Capture the cell that displays the provided text and extract its (X, Y) central coordinate. 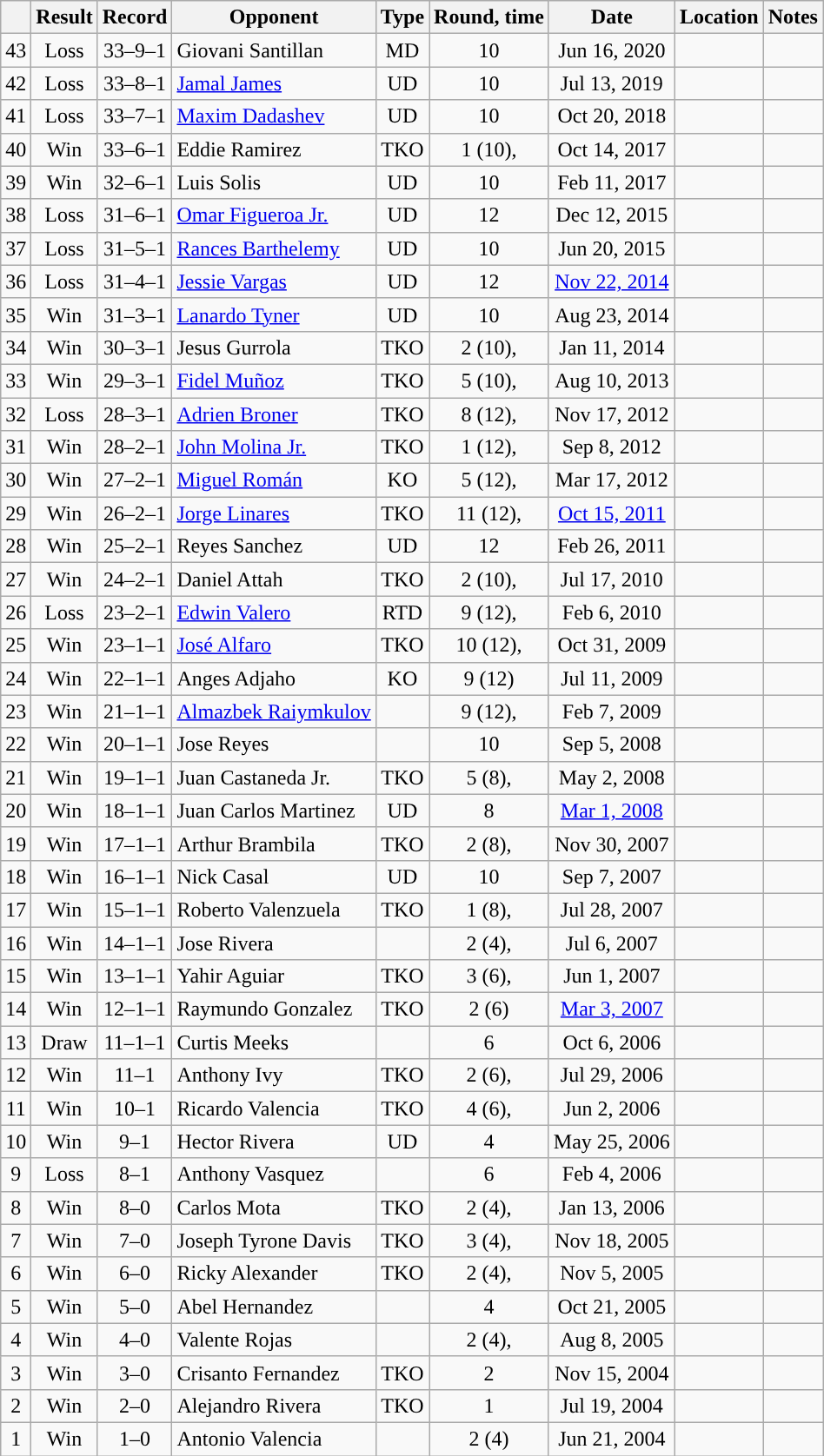
33–8–1 (135, 83)
Dec 12, 2015 (612, 215)
2 (8), (489, 844)
7 (16, 1241)
2 (4) (489, 1439)
31–5–1 (135, 248)
1 (10), (489, 149)
Type (402, 17)
20 (16, 811)
Maxim Dadashev (274, 116)
30–3–1 (135, 347)
38 (16, 215)
29 (16, 513)
4 (6), (489, 1109)
Joseph Tyrone Davis (274, 1241)
9 (16, 1175)
23–1–1 (135, 645)
Anthony Vasquez (274, 1175)
Result (64, 17)
Sep 8, 2012 (612, 447)
Jamal James (274, 83)
7–0 (135, 1241)
35 (16, 314)
5 (10), (489, 381)
Opponent (274, 17)
Jesus Gurrola (274, 347)
10–1 (135, 1109)
José Alfaro (274, 645)
3 (4), (489, 1241)
Oct 20, 2018 (612, 116)
Jul 11, 2009 (612, 678)
16 (16, 943)
Sep 7, 2007 (612, 877)
6–0 (135, 1274)
21 (16, 778)
31–4–1 (135, 281)
31–6–1 (135, 215)
8 (12), (489, 414)
Jul 17, 2010 (612, 579)
14 (16, 1009)
Anges Adjaho (274, 678)
33–6–1 (135, 149)
19 (16, 844)
Oct 14, 2017 (612, 149)
14–1–1 (135, 943)
9 (12) (489, 678)
22–1–1 (135, 678)
Giovani Santillan (274, 50)
Nov 17, 2012 (612, 414)
36 (16, 281)
Rances Barthelemy (274, 248)
4–0 (135, 1340)
5 (8), (489, 778)
Jul 13, 2019 (612, 83)
Location (719, 17)
Alejandro Rivera (274, 1406)
32 (16, 414)
Aug 8, 2005 (612, 1340)
5 (12), (489, 480)
21–1–1 (135, 711)
11 (16, 1109)
Edwin Valero (274, 612)
Feb 7, 2009 (612, 711)
1 (8), (489, 910)
Raymundo Gonzalez (274, 1009)
Feb 4, 2006 (612, 1175)
27 (16, 579)
5–0 (135, 1307)
10 (12), (489, 645)
Nov 22, 2014 (612, 281)
John Molina Jr. (274, 447)
42 (16, 83)
Crisanto Fernandez (274, 1373)
Jul 28, 2007 (612, 910)
Feb 26, 2011 (612, 546)
Aug 23, 2014 (612, 314)
Jul 19, 2004 (612, 1406)
Fidel Muñoz (274, 381)
Mar 17, 2012 (612, 480)
34 (16, 347)
Carlos Mota (274, 1208)
Jorge Linares (274, 513)
2–0 (135, 1406)
24 (16, 678)
Jun 1, 2007 (612, 976)
33 (16, 381)
31 (16, 447)
5 (16, 1307)
39 (16, 182)
Round, time (489, 17)
Reyes Sanchez (274, 546)
31–3–1 (135, 314)
2 (6), (489, 1075)
27–2–1 (135, 480)
40 (16, 149)
Yahir Aguiar (274, 976)
2 (6) (489, 1009)
3 (16, 1373)
15–1–1 (135, 910)
28 (16, 546)
Ricky Alexander (274, 1274)
16–1–1 (135, 877)
Luis Solis (274, 182)
Jun 21, 2004 (612, 1439)
Lanardo Tyner (274, 314)
Jun 2, 2006 (612, 1109)
26–2–1 (135, 513)
20–1–1 (135, 745)
Nov 15, 2004 (612, 1373)
13–1–1 (135, 976)
Jose Rivera (274, 943)
33–9–1 (135, 50)
8–1 (135, 1175)
Oct 6, 2006 (612, 1042)
23 (16, 711)
9–1 (135, 1142)
11 (12), (489, 513)
Jan 11, 2014 (612, 347)
Nick Casal (274, 877)
Oct 31, 2009 (612, 645)
Jun 16, 2020 (612, 50)
Feb 11, 2017 (612, 182)
3–0 (135, 1373)
Date (612, 17)
18 (16, 877)
30 (16, 480)
28–2–1 (135, 447)
RTD (402, 612)
Jul 29, 2006 (612, 1075)
17–1–1 (135, 844)
Aug 10, 2013 (612, 381)
Miguel Román (274, 480)
Ricardo Valencia (274, 1109)
Notes (793, 17)
Feb 6, 2010 (612, 612)
1 (12), (489, 447)
Oct 21, 2005 (612, 1307)
May 25, 2006 (612, 1142)
Juan Carlos Martinez (274, 811)
15 (16, 976)
3 (6), (489, 976)
11–1–1 (135, 1042)
May 2, 2008 (612, 778)
Roberto Valenzuela (274, 910)
Adrien Broner (274, 414)
19–1–1 (135, 778)
MD (402, 50)
Jessie Vargas (274, 281)
Daniel Attah (274, 579)
Anthony Ivy (274, 1075)
Valente Rojas (274, 1340)
Mar 3, 2007 (612, 1009)
43 (16, 50)
Oct 15, 2011 (612, 513)
12–1–1 (135, 1009)
Jan 13, 2006 (612, 1208)
18–1–1 (135, 811)
22 (16, 745)
Jun 20, 2015 (612, 248)
Nov 30, 2007 (612, 844)
25–2–1 (135, 546)
25 (16, 645)
17 (16, 910)
Jose Reyes (274, 745)
Juan Castaneda Jr. (274, 778)
Abel Hernandez (274, 1307)
Record (135, 17)
1–0 (135, 1439)
26 (16, 612)
Jul 6, 2007 (612, 943)
Nov 18, 2005 (612, 1241)
Sep 5, 2008 (612, 745)
Curtis Meeks (274, 1042)
41 (16, 116)
11–1 (135, 1075)
Draw (64, 1042)
Antonio Valencia (274, 1439)
24–2–1 (135, 579)
37 (16, 248)
Nov 5, 2005 (612, 1274)
13 (16, 1042)
33–7–1 (135, 116)
Arthur Brambila (274, 844)
Hector Rivera (274, 1142)
29–3–1 (135, 381)
Omar Figueroa Jr. (274, 215)
32–6–1 (135, 182)
Mar 1, 2008 (612, 811)
28–3–1 (135, 414)
8–0 (135, 1208)
23–2–1 (135, 612)
Eddie Ramirez (274, 149)
Almazbek Raiymkulov (274, 711)
